Return (X, Y) of the center of cell containing provided text 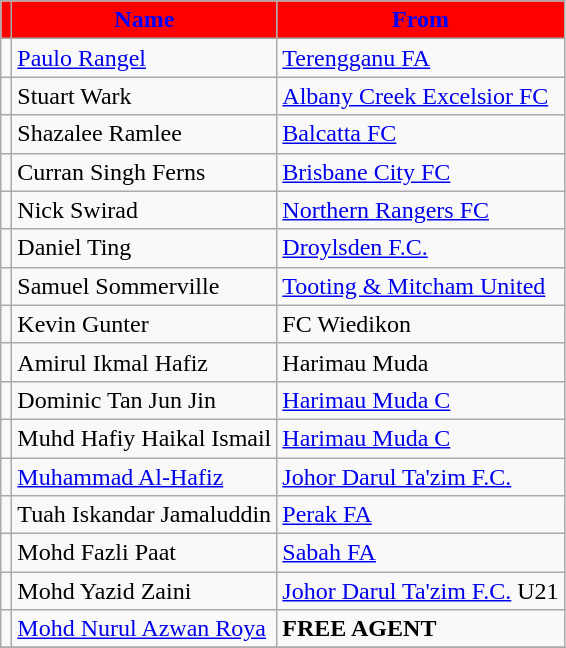
Tuah Iskandar Jamaluddin (144, 515)
Mohd Nurul Azwan Roya (144, 629)
Stuart Wark (144, 96)
Nick Swirad (144, 210)
Balcatta FC (420, 134)
Kevin Gunter (144, 324)
Albany Creek Excelsior FC (420, 96)
Harimau Muda (420, 362)
Perak FA (420, 515)
From (420, 20)
Samuel Sommerville (144, 286)
Terengganu FA (420, 58)
Amirul Ikmal Hafiz (144, 362)
FC Wiedikon (420, 324)
Muhammad Al-Hafiz (144, 477)
Tooting & Mitcham United (420, 286)
FREE AGENT (420, 629)
Name (144, 20)
Muhd Hafiy Haikal Ismail (144, 438)
Droylsden F.C. (420, 248)
Dominic Tan Jun Jin (144, 400)
Northern Rangers FC (420, 210)
Mohd Fazli Paat (144, 553)
Brisbane City FC (420, 172)
Johor Darul Ta'zim F.C. (420, 477)
Shazalee Ramlee (144, 134)
Sabah FA (420, 553)
Paulo Rangel (144, 58)
Daniel Ting (144, 248)
Johor Darul Ta'zim F.C. U21 (420, 591)
Curran Singh Ferns (144, 172)
Mohd Yazid Zaini (144, 591)
